For the text-containing cell, return its midpoint in [X, Y] coordinate format. 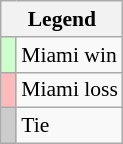
Miami loss [70, 90]
Legend [62, 19]
Miami win [70, 55]
Tie [70, 126]
